Capture the cell that displays the provided text and extract its (x, y) central coordinate. 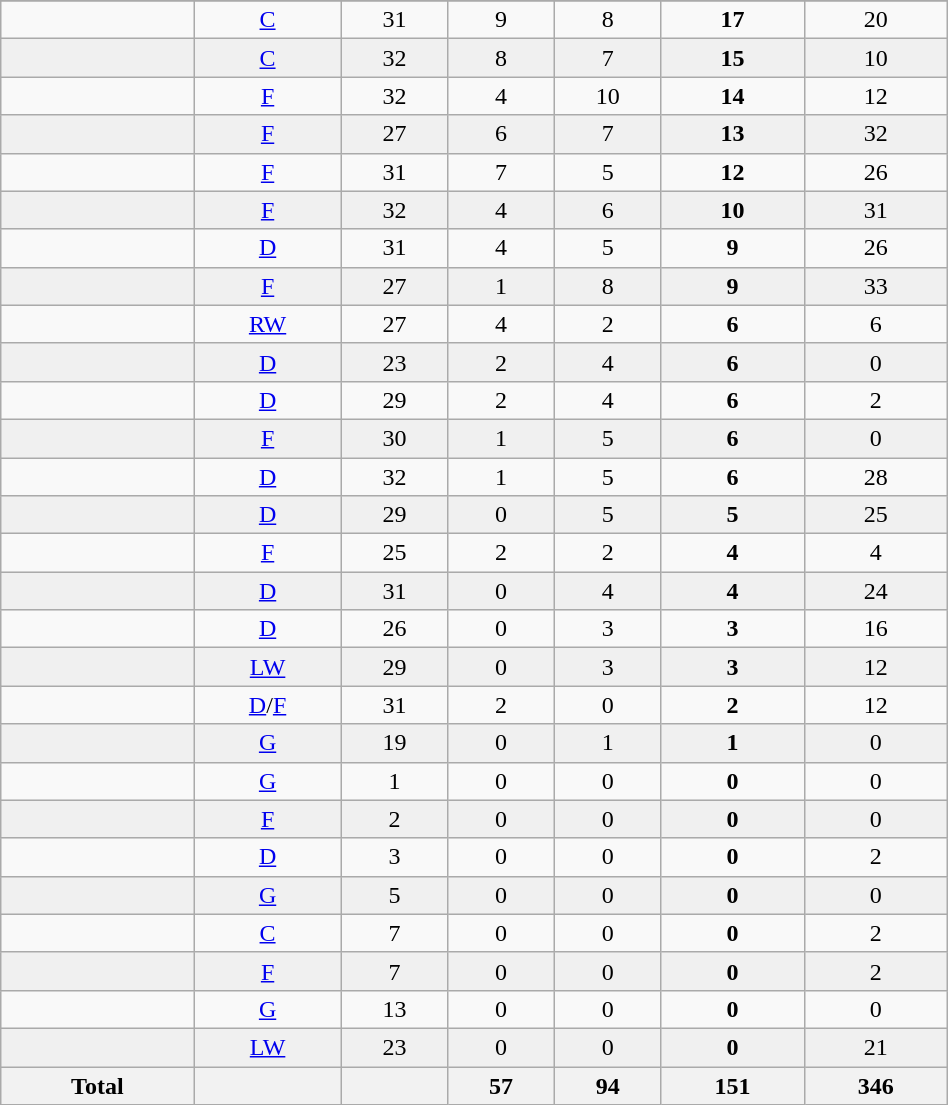
16 (876, 629)
30 (394, 438)
20 (876, 20)
21 (876, 1047)
19 (394, 743)
Total (98, 1085)
151 (732, 1085)
346 (876, 1085)
17 (732, 20)
14 (732, 96)
33 (876, 286)
RW (268, 324)
94 (608, 1085)
D/F (268, 705)
57 (502, 1085)
24 (876, 591)
28 (876, 477)
15 (732, 58)
